From the cell containing the given text, extract its center point as [X, Y] coordinate. 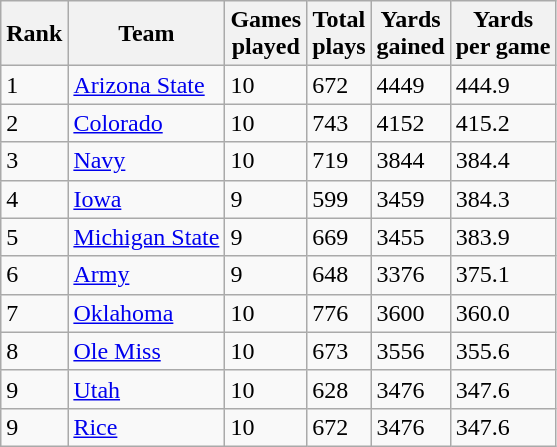
673 [339, 351]
6 [34, 275]
743 [339, 123]
Army [146, 275]
Navy [146, 161]
3556 [410, 351]
360.0 [503, 313]
4449 [410, 85]
383.9 [503, 237]
3600 [410, 313]
Rank [34, 34]
7 [34, 313]
375.1 [503, 275]
384.3 [503, 199]
Michigan State [146, 237]
1 [34, 85]
Iowa [146, 199]
384.4 [503, 161]
5 [34, 237]
Oklahoma [146, 313]
3455 [410, 237]
Gamesplayed [266, 34]
719 [339, 161]
4 [34, 199]
Arizona State [146, 85]
4152 [410, 123]
3844 [410, 161]
Rice [146, 427]
Ole Miss [146, 351]
3376 [410, 275]
599 [339, 199]
Yardsgained [410, 34]
415.2 [503, 123]
3 [34, 161]
2 [34, 123]
Totalplays [339, 34]
444.9 [503, 85]
669 [339, 237]
628 [339, 389]
8 [34, 351]
Team [146, 34]
776 [339, 313]
355.6 [503, 351]
648 [339, 275]
3459 [410, 199]
Colorado [146, 123]
Utah [146, 389]
Yardsper game [503, 34]
